Search for the cell housing the specified text and yield its (x, y) center coordinate. 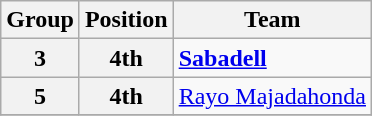
Team (272, 20)
3 (40, 58)
Group (40, 20)
Sabadell (272, 58)
Position (126, 20)
5 (40, 96)
Rayo Majadahonda (272, 96)
